Search for the cell housing the specified text and yield its [x, y] center coordinate. 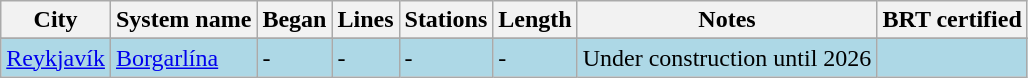
Notes [727, 20]
Reykjavík [56, 58]
Under construction until 2026 [727, 58]
Began [294, 20]
Stations [446, 20]
Length [535, 20]
Borgarlína [183, 58]
City [56, 20]
Lines [366, 20]
System name [183, 20]
BRT certified [952, 20]
